Provide the (x, y) coordinate of the cell's center where the given text is located.  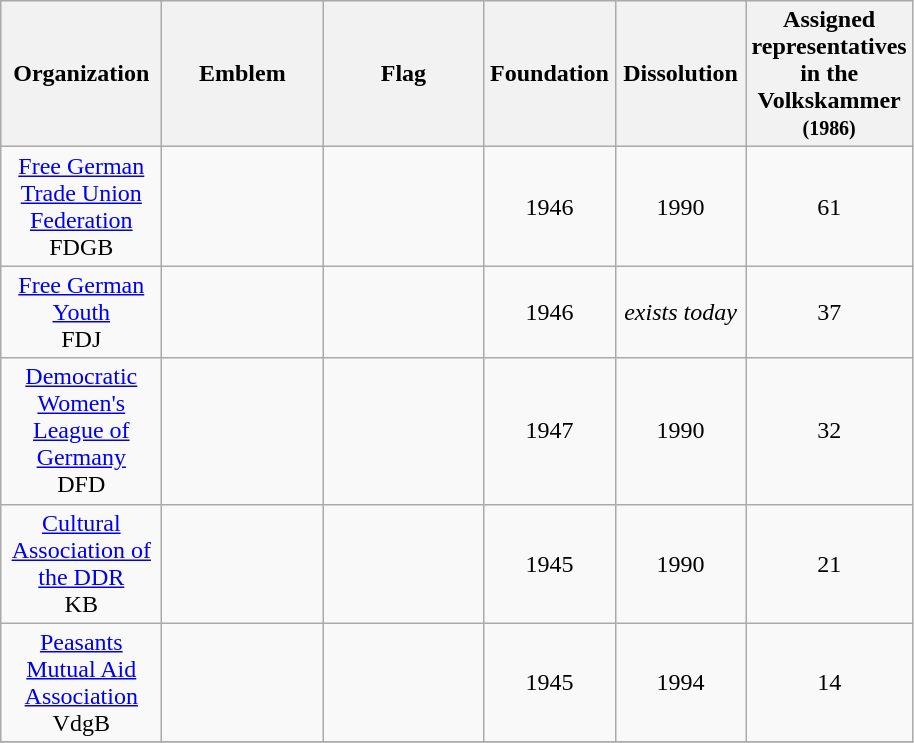
Foundation (550, 74)
exists today (680, 312)
Flag (404, 74)
Peasants Mutual Aid AssociationVdgB (82, 682)
Cultural Association of the DDRKB (82, 564)
61 (829, 206)
Assigned representatives in the Volkskammer (1986) (829, 74)
1947 (550, 431)
32 (829, 431)
Free German Trade Union FederationFDGB (82, 206)
Organization (82, 74)
21 (829, 564)
14 (829, 682)
Democratic Women's League of GermanyDFD (82, 431)
Free German YouthFDJ (82, 312)
37 (829, 312)
Dissolution (680, 74)
1994 (680, 682)
Emblem (242, 74)
